Search for the cell housing the specified text and yield its [x, y] center coordinate. 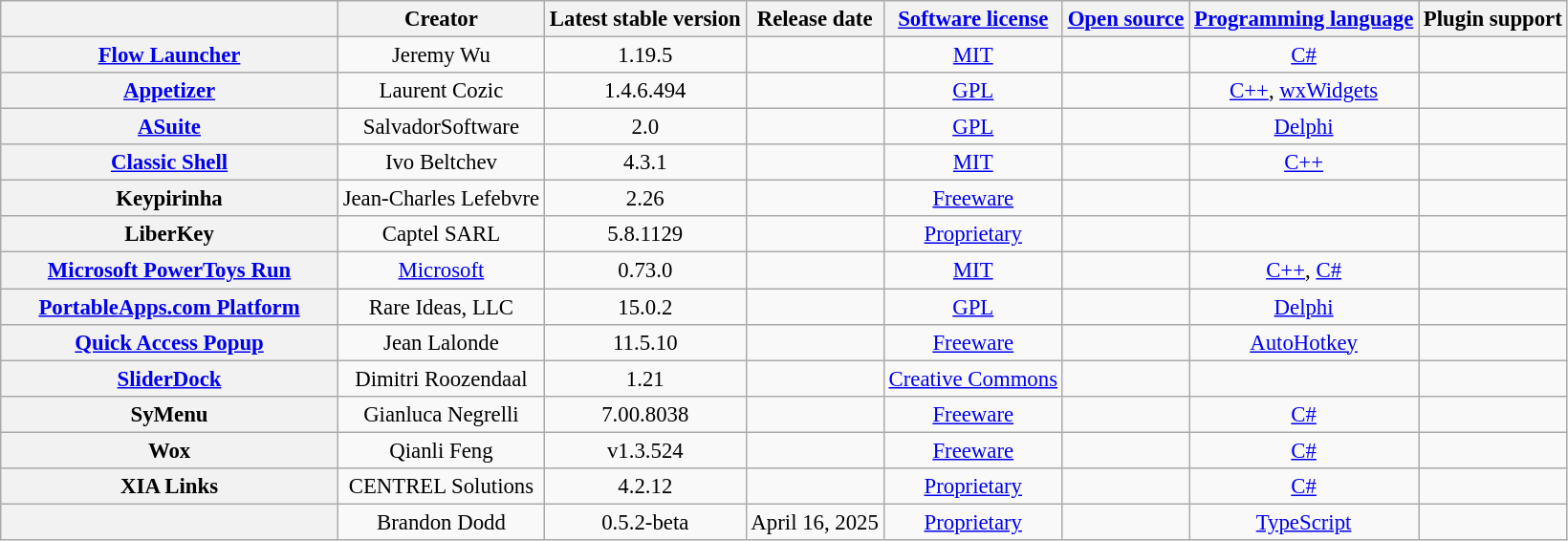
4.3.1 [646, 162]
2.26 [646, 199]
Plugin support [1493, 19]
2.0 [646, 127]
Brandon Dodd [441, 522]
Programming language [1304, 19]
Creator [441, 19]
Ivo Beltchev [441, 162]
CENTREL Solutions [441, 487]
PortableApps.com Platform [170, 307]
SalvadorSoftware [441, 127]
4.2.12 [646, 487]
15.0.2 [646, 307]
0.73.0 [646, 270]
Microsoft PowerToys Run [170, 270]
Latest stable version [646, 19]
April 16, 2025 [815, 522]
TypeScript [1304, 522]
Qianli Feng [441, 450]
1.19.5 [646, 55]
Jeremy Wu [441, 55]
Microsoft [441, 270]
Captel SARL [441, 234]
SliderDock [170, 379]
Jean Lalonde [441, 342]
Gianluca Negrelli [441, 414]
5.8.1129 [646, 234]
SyMenu [170, 414]
Open source [1125, 19]
Release date [815, 19]
Software license [973, 19]
1.4.6.494 [646, 91]
11.5.10 [646, 342]
XIA Links [170, 487]
LiberKey [170, 234]
Creative Commons [973, 379]
v1.3.524 [646, 450]
Keypirinha [170, 199]
Classic Shell [170, 162]
ASuite [170, 127]
7.00.8038 [646, 414]
C++ [1304, 162]
Dimitri Roozendaal [441, 379]
Jean-Charles Lefebvre [441, 199]
C++, wxWidgets [1304, 91]
Wox [170, 450]
Quick Access Popup [170, 342]
Appetizer [170, 91]
Rare Ideas, LLC [441, 307]
1.21 [646, 379]
C++, C# [1304, 270]
AutoHotkey [1304, 342]
Laurent Cozic [441, 91]
Flow Launcher [170, 55]
0.5.2-beta [646, 522]
